Scan for the cell matching the given text and deliver its [X, Y] coordinate at center. 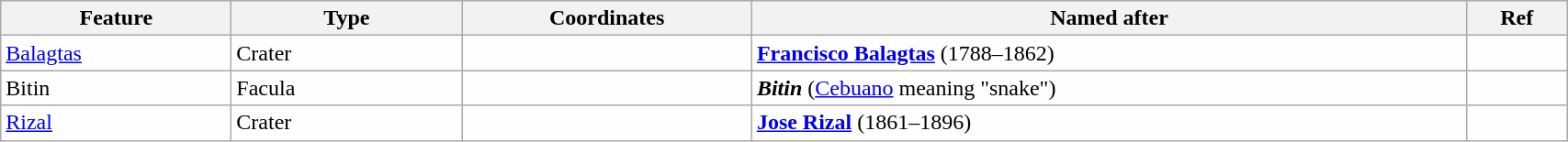
Francisco Balagtas (1788–1862) [1109, 53]
Named after [1109, 18]
Balagtas [116, 53]
Bitin [116, 88]
Type [347, 18]
Facula [347, 88]
Bitin (Cebuano meaning "snake") [1109, 88]
Feature [116, 18]
Coordinates [606, 18]
Rizal [116, 123]
Jose Rizal (1861–1896) [1109, 123]
Ref [1517, 18]
